Output the [x, y] coordinate of the center of the cell containing the given text.  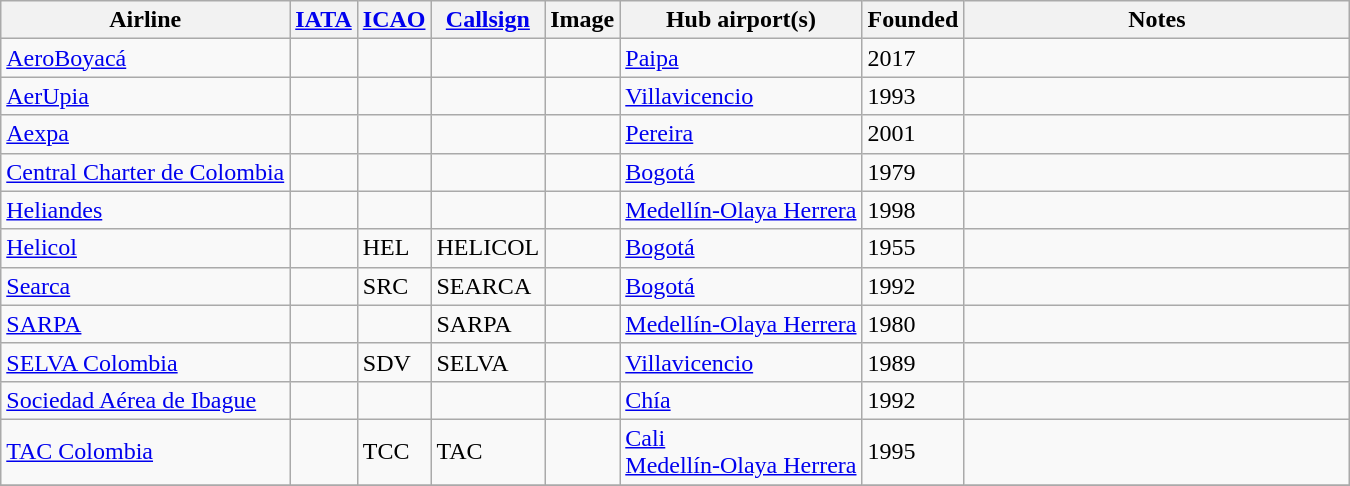
AerUpia [146, 96]
Aexpa [146, 134]
Airline [146, 20]
1979 [913, 172]
Sociedad Aérea de Ibague [146, 400]
Hub airport(s) [741, 20]
ICAO [394, 20]
2017 [913, 58]
SEARCA [488, 286]
1995 [913, 452]
1989 [913, 362]
Central Charter de Colombia [146, 172]
SELVA Colombia [146, 362]
IATA [324, 20]
1998 [913, 210]
SRC [394, 286]
HELICOL [488, 248]
Paipa [741, 58]
1993 [913, 96]
HEL [394, 248]
AeroBoyacá [146, 58]
1980 [913, 324]
Heliandes [146, 210]
TCC [394, 452]
Notes [1157, 20]
Pereira [741, 134]
1955 [913, 248]
CaliMedellín-Olaya Herrera [741, 452]
2001 [913, 134]
SDV [394, 362]
Searca [146, 286]
Helicol [146, 248]
Image [582, 20]
Chía [741, 400]
TAC [488, 452]
Callsign [488, 20]
TAC Colombia [146, 452]
SELVA [488, 362]
Founded [913, 20]
